Find where the given text appears and provide that cell's center as (X, Y) coordinate. 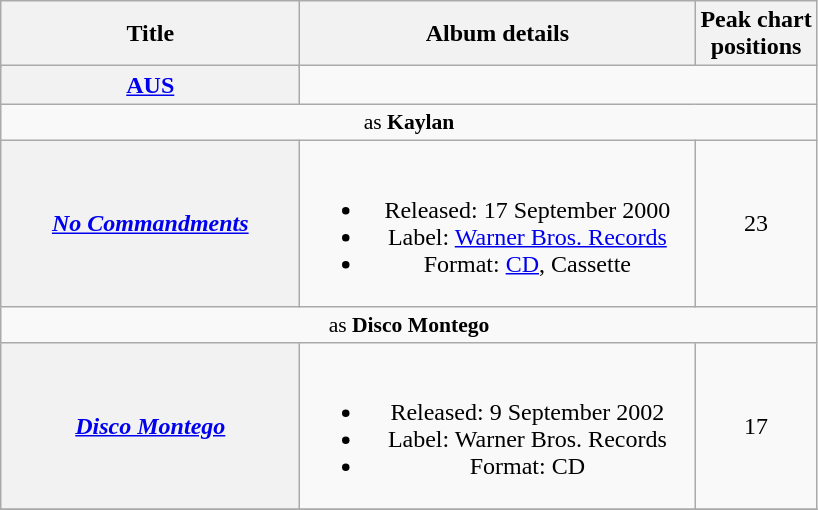
No Commandments (150, 224)
17 (756, 426)
Album details (498, 34)
Released: 17 September 2000Label: Warner Bros. RecordsFormat: CD, Cassette (498, 224)
Disco Montego (150, 426)
as Disco Montego (409, 325)
Peak chartpositions (756, 34)
as Kaylan (409, 122)
23 (756, 224)
AUS (150, 85)
Title (150, 34)
Released: 9 September 2002Label: Warner Bros. RecordsFormat: CD (498, 426)
